Locate the cell with the specified text and output its (X, Y) center coordinate. 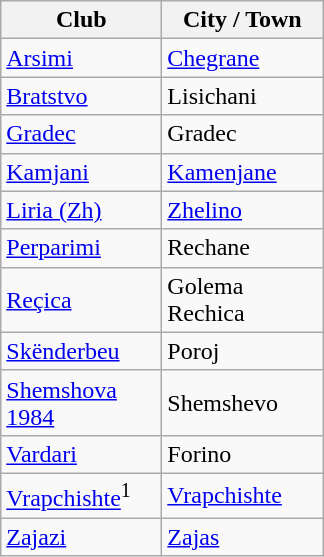
Vardari (82, 454)
Arsimi (82, 58)
Zajas (242, 537)
Reçica (82, 300)
Kamenjane (242, 172)
Zajazi (82, 537)
Golema Rechica (242, 300)
Bratstvo (82, 96)
Poroj (242, 351)
Club (82, 20)
City / Town (242, 20)
Kamjani (82, 172)
Liria (Zh) (82, 210)
Vrapchishte1 (82, 496)
Skënderbeu (82, 351)
Vrapchishte (242, 496)
Chegrane (242, 58)
Shemshova 1984 (82, 402)
Rechane (242, 248)
Zhelino (242, 210)
Forino (242, 454)
Shemshevo (242, 402)
Perparimi (82, 248)
Lisichani (242, 96)
